Pinpoint the cell where the given text exists, returning its (x, y) midpoint coordinate. 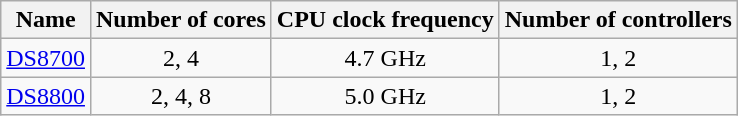
DS8700 (46, 58)
Number of controllers (618, 20)
2, 4, 8 (180, 96)
CPU clock frequency (385, 20)
Number of cores (180, 20)
4.7 GHz (385, 58)
DS8800 (46, 96)
Name (46, 20)
5.0 GHz (385, 96)
2, 4 (180, 58)
